Locate the cell with the specified text and output its (x, y) center coordinate. 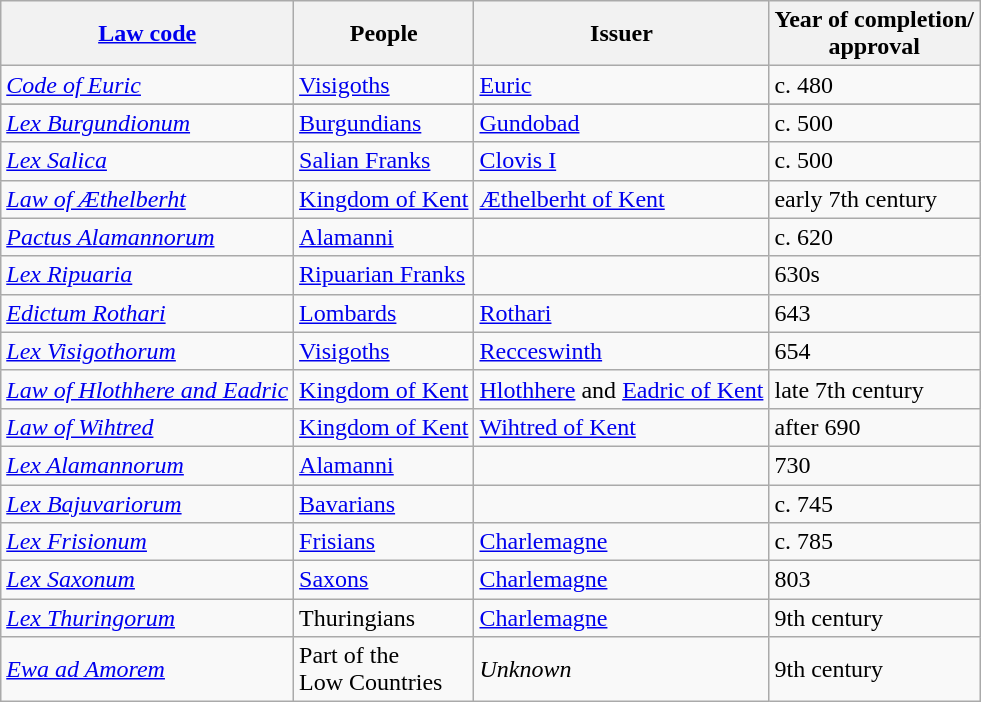
Law of Hlothhere and Eadric (148, 389)
Lex Ripuaria (148, 275)
Ripuarian Franks (384, 275)
Æthelberht of Kent (622, 199)
Year of completion/approval (874, 34)
Lombards (384, 313)
Unknown (622, 670)
Hlothhere and Eadric of Kent (622, 389)
630s (874, 275)
People (384, 34)
c. 480 (874, 85)
early 7th century (874, 199)
Recceswinth (622, 351)
after 690 (874, 427)
Lex Bajuvariorum (148, 503)
Edictum Rothari (148, 313)
Frisians (384, 542)
730 (874, 465)
Salian Franks (384, 161)
Wihtred of Kent (622, 427)
643 (874, 313)
Lex Visigothorum (148, 351)
Part of theLow Countries (384, 670)
Lex Salica (148, 161)
654 (874, 351)
c. 785 (874, 542)
803 (874, 580)
Law of Æthelberht (148, 199)
Issuer (622, 34)
Ewa ad Amorem (148, 670)
Burgundians (384, 123)
Euric (622, 85)
c. 620 (874, 237)
Law of Wihtred (148, 427)
Bavarians (384, 503)
Law code (148, 34)
c. 745 (874, 503)
Code of Euric (148, 85)
Pactus Alamannorum (148, 237)
Rothari (622, 313)
Lex Saxonum (148, 580)
Lex Alamannorum (148, 465)
Gundobad (622, 123)
Lex Burgundionum (148, 123)
Clovis I (622, 161)
Lex Frisionum (148, 542)
Saxons (384, 580)
Thuringians (384, 618)
late 7th century (874, 389)
Lex Thuringorum (148, 618)
